Search for the cell housing the specified text and yield its [x, y] center coordinate. 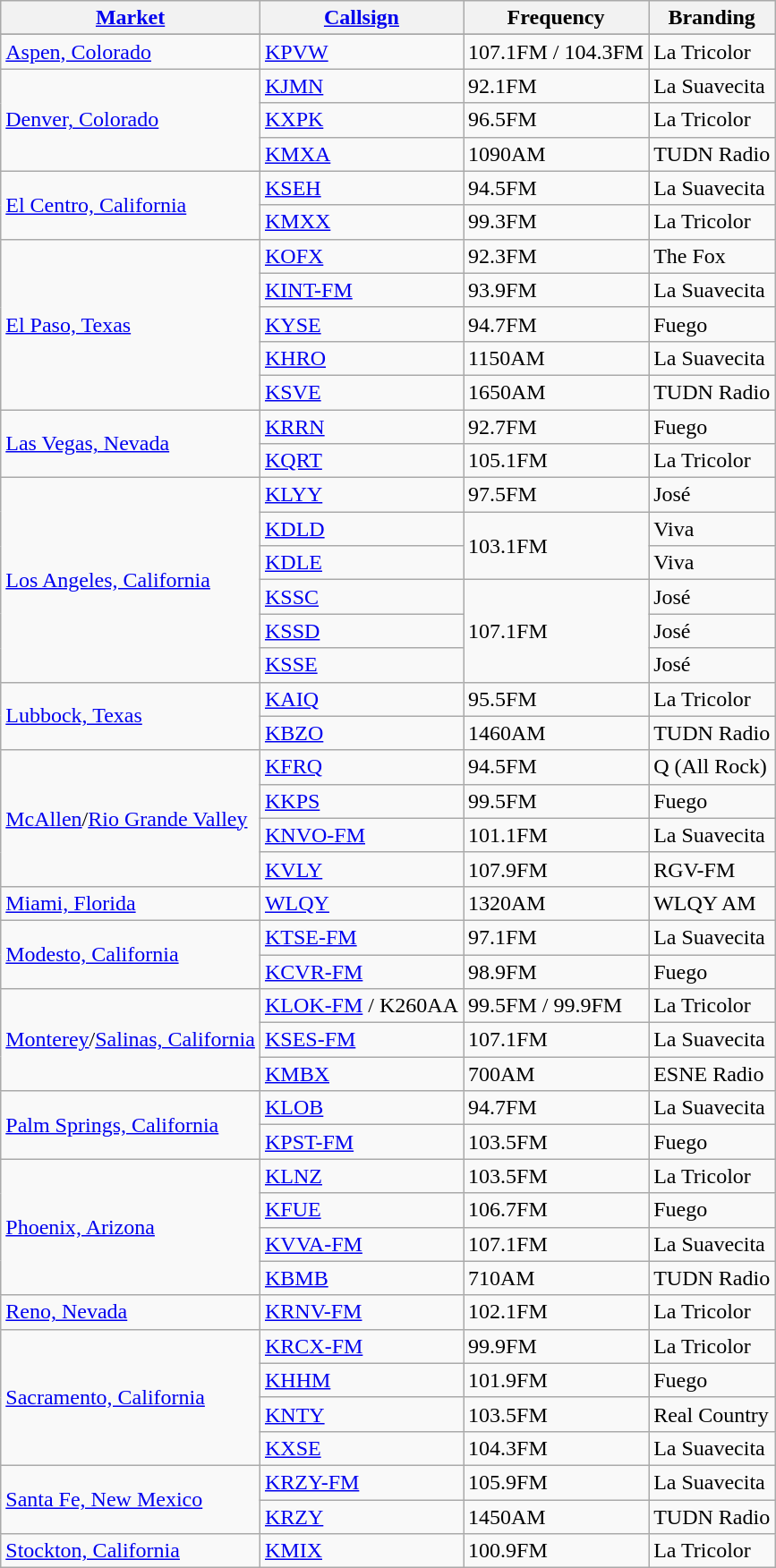
Las Vegas, Nevada [131, 444]
93.9FM [557, 290]
Miami, Florida [131, 903]
KOFX [362, 256]
1150AM [557, 358]
Santa Fe, New Mexico [131, 1499]
El Centro, California [131, 205]
Frequency [557, 18]
Denver, Colorado [131, 120]
KMXA [362, 154]
KBMB [362, 1278]
1090AM [557, 154]
1320AM [557, 903]
KHRO [362, 358]
101.9FM [557, 1380]
ESNE Radio [712, 1074]
KQRT [362, 461]
700AM [557, 1074]
KRRN [362, 427]
Market [131, 18]
Callsign [362, 18]
99.5FM [557, 801]
KSSE [362, 665]
RGV-FM [712, 869]
McAllen/Rio Grande Valley [131, 818]
106.7FM [557, 1210]
KSEH [362, 188]
KSSC [362, 597]
Monterey/Salinas, California [131, 1040]
KVVA-FM [362, 1244]
KLOB [362, 1108]
92.3FM [557, 256]
El Paso, Texas [131, 324]
The Fox [712, 256]
Q (All Rock) [712, 767]
Modesto, California [131, 954]
Stockton, California [131, 1551]
KLOK-FM / K260AA [362, 1006]
KMXX [362, 222]
KINT-FM [362, 290]
97.1FM [557, 937]
KSES-FM [362, 1040]
Aspen, Colorado [131, 52]
100.9FM [557, 1551]
KDLD [362, 529]
Branding [712, 18]
KXSE [362, 1448]
KRNV-FM [362, 1312]
710AM [557, 1278]
1450AM [557, 1517]
WLQY [362, 903]
KFUE [362, 1210]
KVLY [362, 869]
99.5FM / 99.9FM [557, 1006]
KRZY [362, 1517]
107.9FM [557, 869]
Phoenix, Arizona [131, 1227]
104.3FM [557, 1448]
KXPK [362, 120]
KTSE-FM [362, 937]
KSVE [362, 392]
98.9FM [557, 971]
KAIQ [362, 699]
KSSD [362, 631]
102.1FM [557, 1312]
1460AM [557, 733]
105.9FM [557, 1482]
KRZY-FM [362, 1482]
Reno, Nevada [131, 1312]
KRCX-FM [362, 1346]
KLYY [362, 495]
KDLE [362, 563]
Real Country [712, 1414]
95.5FM [557, 699]
KKPS [362, 801]
99.3FM [557, 222]
KFRQ [362, 767]
Los Angeles, California [131, 580]
KJMN [362, 86]
KMBX [362, 1074]
WLQY AM [712, 903]
KBZO [362, 733]
Lubbock, Texas [131, 716]
KHHM [362, 1380]
KMIX [362, 1551]
KYSE [362, 324]
107.1FM / 104.3FM [557, 52]
105.1FM [557, 461]
KNTY [362, 1414]
Palm Springs, California [131, 1125]
92.1FM [557, 86]
96.5FM [557, 120]
101.1FM [557, 835]
97.5FM [557, 495]
1650AM [557, 392]
KPVW [362, 52]
99.9FM [557, 1346]
KLNZ [362, 1176]
KNVO-FM [362, 835]
KPST-FM [362, 1142]
Sacramento, California [131, 1397]
103.1FM [557, 546]
92.7FM [557, 427]
KCVR-FM [362, 971]
